Capture the cell that displays the provided text and extract its [X, Y] central coordinate. 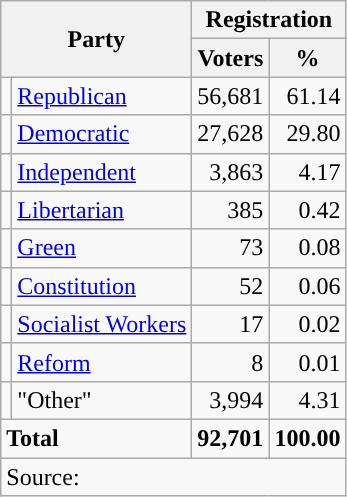
Source: [174, 477]
Constitution [102, 286]
100.00 [308, 438]
Republican [102, 96]
4.31 [308, 400]
8 [230, 362]
73 [230, 248]
Voters [230, 58]
61.14 [308, 96]
385 [230, 210]
0.42 [308, 210]
56,681 [230, 96]
Reform [102, 362]
"Other" [102, 400]
Democratic [102, 134]
0.08 [308, 248]
4.17 [308, 172]
Green [102, 248]
27,628 [230, 134]
0.01 [308, 362]
0.06 [308, 286]
92,701 [230, 438]
52 [230, 286]
% [308, 58]
Party [96, 39]
Independent [102, 172]
Total [96, 438]
17 [230, 324]
3,863 [230, 172]
3,994 [230, 400]
Registration [269, 20]
29.80 [308, 134]
0.02 [308, 324]
Socialist Workers [102, 324]
Libertarian [102, 210]
